Extract the (x, y) coordinate from the center of the cell holding the provided text.  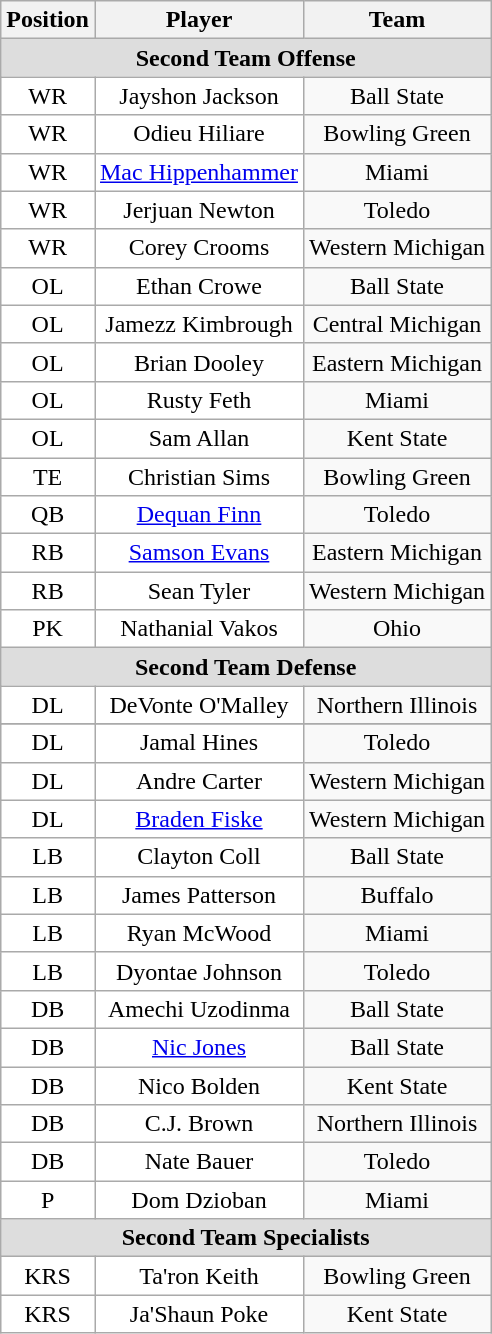
Ryan McWood (198, 933)
Samson Evans (198, 553)
Nico Bolden (198, 1085)
Sam Allan (198, 438)
Ja'Shaun Poke (198, 1314)
Buffalo (396, 895)
DeVonte O'Malley (198, 705)
Braden Fiske (198, 819)
Second Team Defense (246, 667)
Jerjuan Newton (198, 210)
Ethan Crowe (198, 286)
P (48, 1200)
Rusty Feth (198, 400)
QB (48, 515)
Dyontae Johnson (198, 971)
Jamezz Kimbrough (198, 324)
Brian Dooley (198, 362)
Jamal Hines (198, 743)
Ta'ron Keith (198, 1276)
Sean Tyler (198, 591)
Second Team Offense (246, 58)
Position (48, 20)
Corey Crooms (198, 248)
James Patterson (198, 895)
Clayton Coll (198, 857)
Second Team Specialists (246, 1238)
Andre Carter (198, 781)
TE (48, 477)
Nathanial Vakos (198, 629)
C.J. Brown (198, 1124)
Team (396, 20)
Central Michigan (396, 324)
Nic Jones (198, 1047)
Dom Dzioban (198, 1200)
PK (48, 629)
Odieu Hiliare (198, 134)
Mac Hippenhammer (198, 172)
Nate Bauer (198, 1162)
Ohio (396, 629)
Amechi Uzodinma (198, 1009)
Jayshon Jackson (198, 96)
Christian Sims (198, 477)
Dequan Finn (198, 515)
Player (198, 20)
